Extract the (x, y) coordinate from the center of the cell holding the provided text.  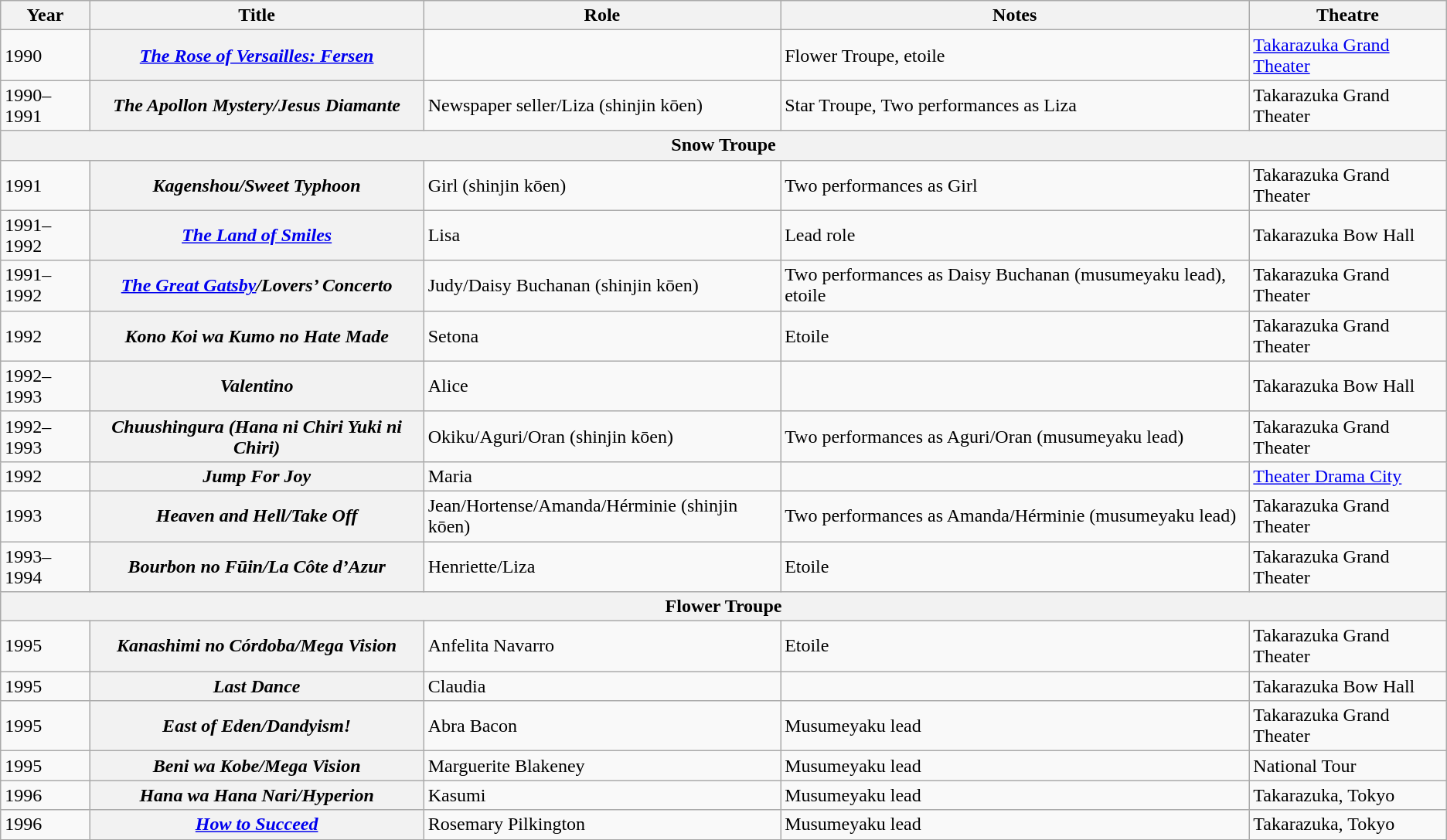
Year (45, 15)
Two performances as Daisy Buchanan (musumeyaku lead), etoile (1015, 286)
1990–1991 (45, 105)
Kono Koi wa Kumo no Hate Made (257, 335)
Lisa (601, 235)
Newspaper seller/Liza (shinjin kōen) (601, 105)
The Land of Smiles (257, 235)
1990 (45, 56)
Bourbon no Fūin/La Côte d’Azur (257, 566)
Judy/Daisy Buchanan (shinjin kōen) (601, 286)
Rosemary Pilkington (601, 825)
Title (257, 15)
East of Eden/Dandyism! (257, 726)
Flower Troupe (723, 607)
Anfelita Navarro (601, 646)
Snow Troupe (723, 145)
Hana wa Hana Nari/Hyperion (257, 795)
Lead role (1015, 235)
The Rose of Versailles: Fersen (257, 56)
Two performances as Amanda/Hérminie (musumeyaku lead) (1015, 516)
Maria (601, 476)
1993 (45, 516)
Theater Drama City (1348, 476)
Okiku/Aguri/Oran (shinjin kōen) (601, 436)
Theatre (1348, 15)
Two performances as Aguri/Oran (musumeyaku lead) (1015, 436)
Henriette/Liza (601, 566)
Role (601, 15)
Notes (1015, 15)
Jump For Joy (257, 476)
Heaven and Hell/Take Off (257, 516)
Setona (601, 335)
The Apollon Mystery/Jesus Diamante (257, 105)
National Tour (1348, 766)
Kagenshou/Sweet Typhoon (257, 185)
Marguerite Blakeney (601, 766)
Kanashimi no Córdoba/Mega Vision (257, 646)
Two performances as Girl (1015, 185)
1991 (45, 185)
Beni wa Kobe/Mega Vision (257, 766)
Chuushingura (Hana ni Chiri Yuki ni Chiri) (257, 436)
Valentino (257, 386)
Claudia (601, 686)
Flower Troupe, etoile (1015, 56)
Girl (shinjin kōen) (601, 185)
Jean/Hortense/Amanda/Hérminie (shinjin kōen) (601, 516)
How to Succeed (257, 825)
Kasumi (601, 795)
Star Troupe, Two performances as Liza (1015, 105)
Alice (601, 386)
Last Dance (257, 686)
Abra Bacon (601, 726)
1993–1994 (45, 566)
The Great Gatsby/Lovers’ Concerto (257, 286)
